Extract the (X, Y) coordinate from the center of the cell holding the provided text.  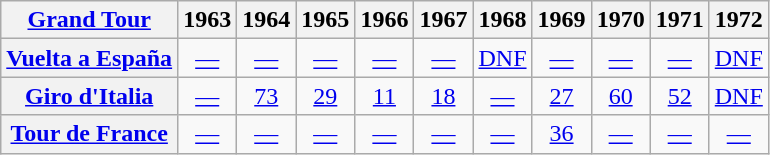
36 (562, 134)
27 (562, 96)
18 (444, 96)
73 (266, 96)
1967 (444, 20)
52 (680, 96)
1963 (208, 20)
Vuelta a España (90, 58)
Tour de France (90, 134)
Giro d'Italia (90, 96)
1969 (562, 20)
11 (384, 96)
1972 (738, 20)
1970 (620, 20)
1966 (384, 20)
1971 (680, 20)
1968 (502, 20)
1965 (326, 20)
29 (326, 96)
1964 (266, 20)
60 (620, 96)
Grand Tour (90, 20)
